Scan for the cell matching the given text and deliver its (x, y) coordinate at center. 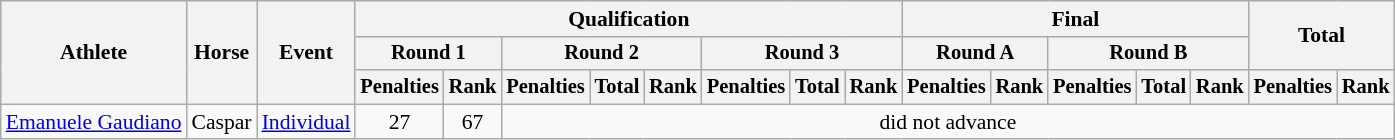
67 (473, 122)
Round 2 (601, 54)
Round B (1148, 54)
Final (1075, 19)
Round A (975, 54)
Horse (222, 52)
Round 1 (428, 54)
27 (399, 122)
Qualification (628, 19)
Individual (306, 122)
did not advance (948, 122)
Round 3 (802, 54)
Caspar (222, 122)
Event (306, 52)
Athlete (94, 52)
Emanuele Gaudiano (94, 122)
